From the cell containing the given text, extract its center point as [X, Y] coordinate. 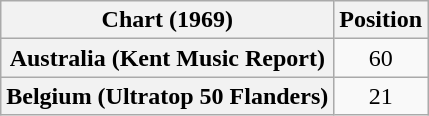
21 [381, 96]
Belgium (Ultratop 50 Flanders) [168, 96]
Position [381, 20]
60 [381, 58]
Australia (Kent Music Report) [168, 58]
Chart (1969) [168, 20]
